From the cell containing the given text, extract its center point as [X, Y] coordinate. 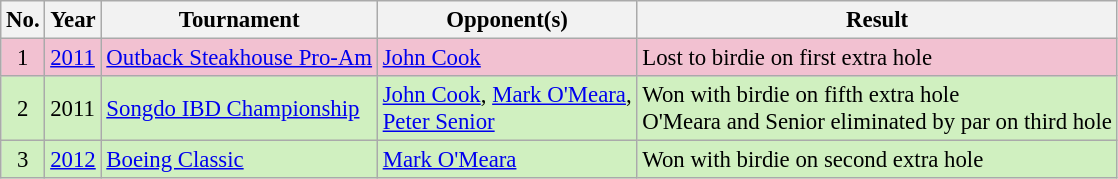
2 [23, 108]
Boeing Classic [239, 160]
John Cook, Mark O'Meara, Peter Senior [507, 108]
John Cook [507, 58]
2012 [73, 160]
Lost to birdie on first extra hole [877, 58]
Won with birdie on second extra hole [877, 160]
Opponent(s) [507, 20]
No. [23, 20]
Songdo IBD Championship [239, 108]
Tournament [239, 20]
3 [23, 160]
1 [23, 58]
Result [877, 20]
Year [73, 20]
Mark O'Meara [507, 160]
Won with birdie on fifth extra holeO'Meara and Senior eliminated by par on third hole [877, 108]
Outback Steakhouse Pro-Am [239, 58]
